Extract the [X, Y] coordinate from the center of the cell holding the provided text.  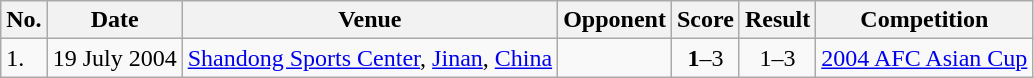
1. [24, 58]
Shandong Sports Center, Jinan, China [370, 58]
Date [114, 20]
Competition [924, 20]
Opponent [615, 20]
2004 AFC Asian Cup [924, 58]
19 July 2004 [114, 58]
Score [705, 20]
Venue [370, 20]
No. [24, 20]
Result [777, 20]
